Capture the cell that displays the provided text and extract its (X, Y) central coordinate. 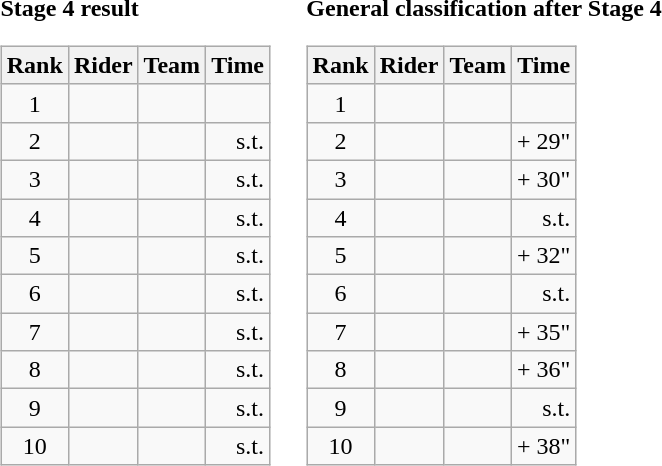
+ 38" (543, 446)
+ 35" (543, 332)
+ 29" (543, 141)
+ 36" (543, 370)
+ 32" (543, 256)
+ 30" (543, 179)
